Return (x, y) of the center of cell containing provided text 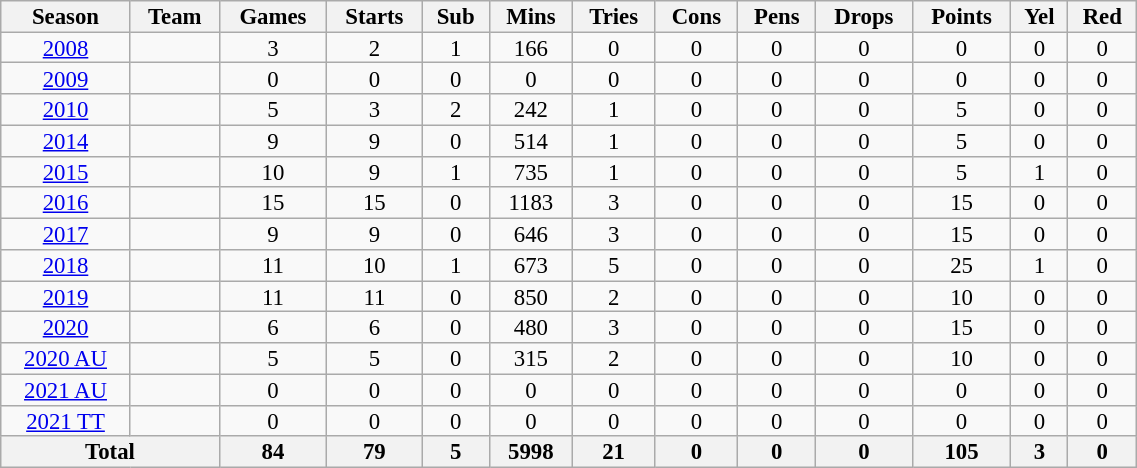
2009 (66, 78)
2014 (66, 140)
Games (273, 16)
Mins (530, 16)
2019 (66, 296)
Starts (374, 16)
2018 (66, 266)
735 (530, 172)
Team (174, 16)
646 (530, 234)
105 (962, 452)
2008 (66, 48)
Yel (1040, 16)
673 (530, 266)
2021 AU (66, 390)
21 (613, 452)
Cons (696, 16)
166 (530, 48)
Pens (777, 16)
850 (530, 296)
84 (273, 452)
79 (374, 452)
Drops (864, 16)
Sub (456, 16)
2017 (66, 234)
2015 (66, 172)
315 (530, 358)
Tries (613, 16)
Total (110, 452)
2010 (66, 110)
480 (530, 328)
Season (66, 16)
2021 TT (66, 420)
Points (962, 16)
25 (962, 266)
514 (530, 140)
1183 (530, 204)
5998 (530, 452)
2020 AU (66, 358)
Red (1102, 16)
2020 (66, 328)
242 (530, 110)
2016 (66, 204)
